Detect which cell encompasses the target text, then output its (x, y) center coordinate. 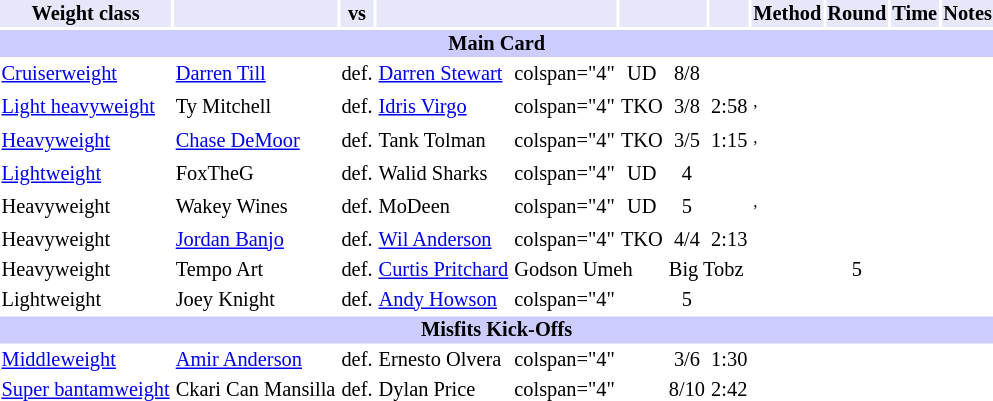
FoxTheG (256, 174)
4 (686, 174)
Darren Stewart (444, 74)
2:13 (730, 240)
8/8 (686, 74)
Ty Mitchell (256, 106)
Misfits Kick-Offs (496, 330)
Time (915, 14)
Big Tobz (708, 270)
Jordan Banjo (256, 240)
1:30 (730, 360)
Darren Till (256, 74)
Method (788, 14)
3/5 (686, 141)
Wakey Wines (256, 207)
MoDeen (444, 207)
Ernesto Olvera (444, 360)
Main Card (496, 44)
Middleweight (86, 360)
Wil Anderson (444, 240)
Godson Umeh (589, 270)
2:58 (730, 106)
3/8 (686, 106)
1:15 (730, 141)
Weight class (86, 14)
3/6 (686, 360)
Light heavyweight (86, 106)
Round (857, 14)
Chase DeMoor (256, 141)
Tempo Art (256, 270)
Cruiserweight (86, 74)
4/4 (686, 240)
Walid Sharks (444, 174)
Idris Virgo (444, 106)
Andy Howson (444, 300)
Amir Anderson (256, 360)
Joey Knight (256, 300)
vs (357, 14)
Curtis Pritchard (444, 270)
Tank Tolman (444, 141)
